Capture the cell that displays the provided text and extract its [x, y] central coordinate. 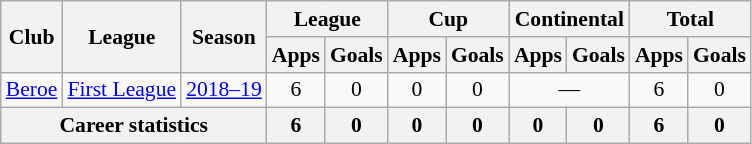
Season [224, 36]
Beroe [32, 90]
Career statistics [134, 126]
Total [690, 19]
Continental [570, 19]
Cup [448, 19]
2018–19 [224, 90]
Club [32, 36]
— [570, 90]
First League [122, 90]
